Identify which cell holds the provided text, then report its [X, Y] central coordinate. 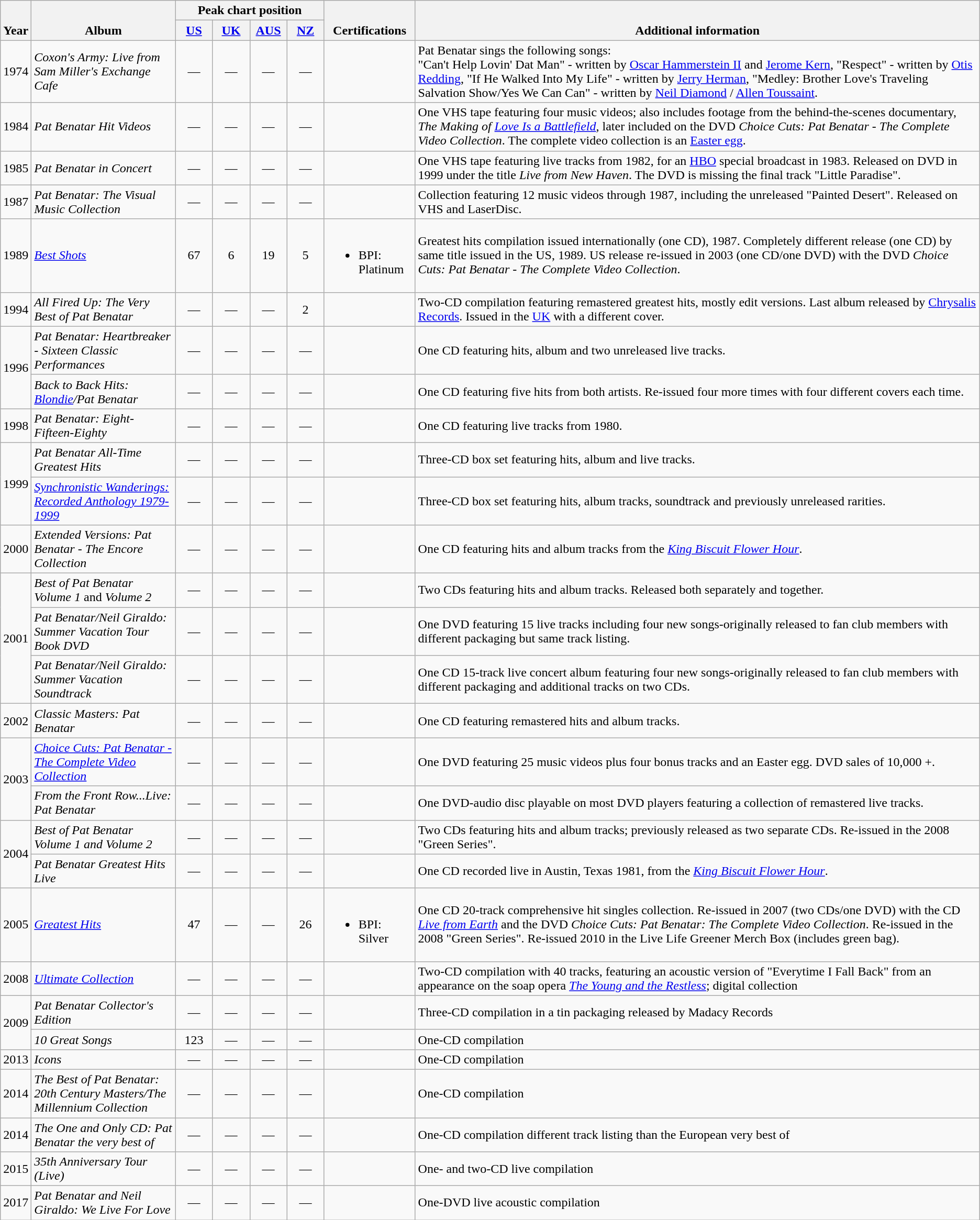
Extended Versions: Pat Benatar - The Encore Collection [104, 549]
Greatest Hits [104, 925]
The Best of Pat Benatar: 20th Century Masters/The Millennium Collection [104, 1093]
19 [268, 256]
1989 [16, 256]
2002 [16, 720]
47 [194, 925]
One DVD featuring 25 music videos plus four bonus tracks and an Easter egg. DVD sales of 10,000 +. [697, 762]
Ultimate Collection [104, 978]
Pat Benatar: Eight-Fifteen-Eighty [104, 425]
26 [306, 925]
Synchronistic Wanderings: Recorded Anthology 1979-1999 [104, 501]
Album [104, 20]
6 [231, 256]
One CD featuring remastered hits and album tracks. [697, 720]
One CD featuring five hits from both artists. Re-issued four more times with four different covers each time. [697, 392]
Certifications [370, 20]
From the Front Row...Live: Pat Benatar [104, 803]
UK [231, 30]
2015 [16, 1169]
10 Great Songs [104, 1039]
Classic Masters: Pat Benatar [104, 720]
2005 [16, 925]
One-CD compilation different track listing than the European very best of [697, 1134]
1985 [16, 168]
Three-CD box set featuring hits, album tracks, soundtrack and previously unreleased rarities. [697, 501]
2004 [16, 854]
Pat Benatar/Neil Giraldo: Summer Vacation Soundtrack [104, 680]
Three-CD compilation in a tin packaging released by Madacy Records [697, 1013]
1999 [16, 484]
5 [306, 256]
Pat Benatar Hit Videos [104, 127]
35th Anniversary Tour (Live) [104, 1169]
Peak chart position [250, 10]
2003 [16, 779]
Best Shots [104, 256]
Pat Benatar and Neil Giraldo: We Live For Love [104, 1203]
The One and Only CD: Pat Benatar the very best of [104, 1134]
2001 [16, 639]
Additional information [697, 20]
Pat Benatar: Heartbreaker - Sixteen Classic Performances [104, 350]
Pat Benatar/Neil Giraldo: Summer Vacation Tour Book DVD [104, 631]
2 [306, 309]
1998 [16, 425]
2009 [16, 1022]
US [194, 30]
Choice Cuts: Pat Benatar - The Complete Video Collection [104, 762]
One- and two-CD live compilation [697, 1169]
67 [194, 256]
AUS [268, 30]
1974 [16, 71]
One CD featuring hits and album tracks from the King Biscuit Flower Hour. [697, 549]
One CD featuring hits, album and two unreleased live tracks. [697, 350]
One CD recorded live in Austin, Texas 1981, from the King Biscuit Flower Hour. [697, 871]
NZ [306, 30]
2008 [16, 978]
One CD featuring live tracks from 1980. [697, 425]
Pat Benatar Greatest Hits Live [104, 871]
2017 [16, 1203]
1984 [16, 127]
Collection featuring 12 music videos through 1987, including the unreleased "Painted Desert". Released on VHS and LaserDisc. [697, 202]
One DVD featuring 15 live tracks including four new songs-originally released to fan club members with different packaging but same track listing. [697, 631]
Icons [104, 1059]
Pat Benatar: The Visual Music Collection [104, 202]
1994 [16, 309]
One-DVD live acoustic compilation [697, 1203]
One DVD-audio disc playable on most DVD players featuring a collection of remastered live tracks. [697, 803]
BPI: Platinum [370, 256]
Pat Benatar in Concert [104, 168]
Pat Benatar All-Time Greatest Hits [104, 460]
Back to Back Hits: Blondie/Pat Benatar [104, 392]
Year [16, 20]
2013 [16, 1059]
BPI: Silver [370, 925]
1987 [16, 202]
Coxon's Army: Live from Sam Miller's Exchange Cafe [104, 71]
123 [194, 1039]
All Fired Up: The Very Best of Pat Benatar [104, 309]
Two CDs featuring hits and album tracks; previously released as two separate CDs. Re-issued in the 2008 "Green Series". [697, 837]
1996 [16, 368]
Two CDs featuring hits and album tracks. Released both separately and together. [697, 591]
2000 [16, 549]
Three-CD box set featuring hits, album and live tracks. [697, 460]
Pat Benatar Collector's Edition [104, 1013]
